Return the [X, Y] coordinate for the center point of the cell that contains the specified text.  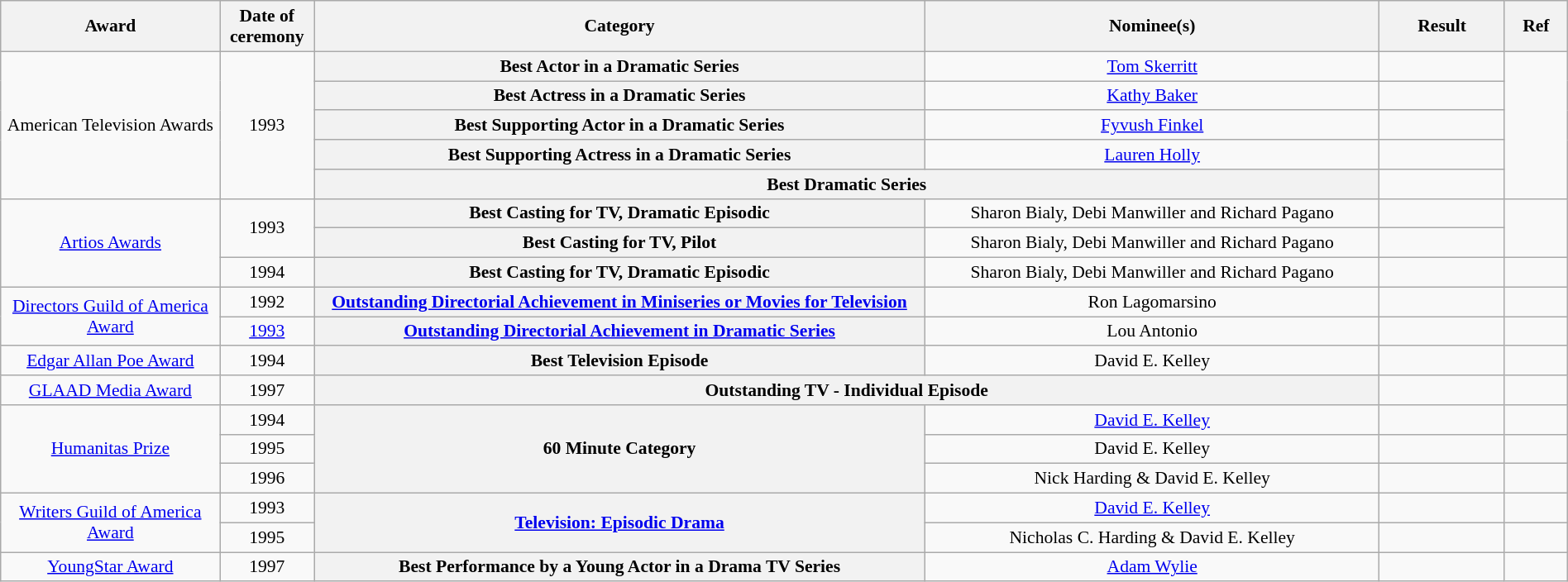
Outstanding Directorial Achievement in Dramatic Series [620, 332]
Ref [1536, 26]
GLAAD Media Award [111, 390]
Lauren Holly [1151, 155]
Nicholas C. Harding & David E. Kelley [1151, 537]
Artios Awards [111, 243]
Best Dramatic Series [847, 184]
Adam Wylie [1151, 567]
Best Performance by a Young Actor in a Drama TV Series [620, 567]
Result [1442, 26]
Nominee(s) [1151, 26]
1992 [267, 302]
Outstanding Directorial Achievement in Miniseries or Movies for Television [620, 302]
Ron Lagomarsino [1151, 302]
Best Actor in a Dramatic Series [620, 66]
Best Television Episode [620, 361]
Humanitas Prize [111, 450]
Writers Guild of America Award [111, 522]
Lou Antonio [1151, 332]
Date of ceremony [267, 26]
Best Casting for TV, Pilot [620, 243]
Best Supporting Actor in a Dramatic Series [620, 126]
Category [620, 26]
Outstanding TV - Individual Episode [847, 390]
Nick Harding & David E. Kelley [1151, 479]
Award [111, 26]
Edgar Allan Poe Award [111, 361]
60 Minute Category [620, 450]
Best Supporting Actress in a Dramatic Series [620, 155]
Tom Skerritt [1151, 66]
Best Actress in a Dramatic Series [620, 96]
Fyvush Finkel [1151, 126]
Television: Episodic Drama [620, 522]
Kathy Baker [1151, 96]
American Television Awards [111, 125]
Directors Guild of America Award [111, 316]
1996 [267, 479]
YoungStar Award [111, 567]
